Provide the [X, Y] coordinate of the cell's center where the given text is located.  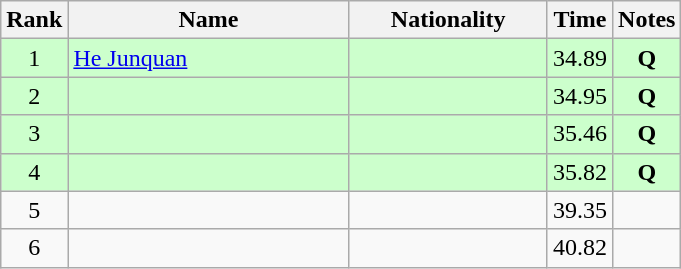
35.46 [580, 134]
40.82 [580, 248]
Notes [647, 20]
35.82 [580, 172]
6 [34, 248]
Rank [34, 20]
34.95 [580, 96]
Name [208, 20]
3 [34, 134]
39.35 [580, 210]
He Junquan [208, 58]
4 [34, 172]
1 [34, 58]
34.89 [580, 58]
2 [34, 96]
Nationality [448, 20]
5 [34, 210]
Time [580, 20]
